Locate the cell with the specified text and output its [x, y] center coordinate. 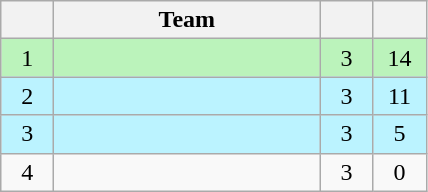
11 [400, 96]
Team [187, 20]
4 [28, 172]
2 [28, 96]
14 [400, 58]
1 [28, 58]
5 [400, 134]
0 [400, 172]
